Search for the cell housing the specified text and yield its (x, y) center coordinate. 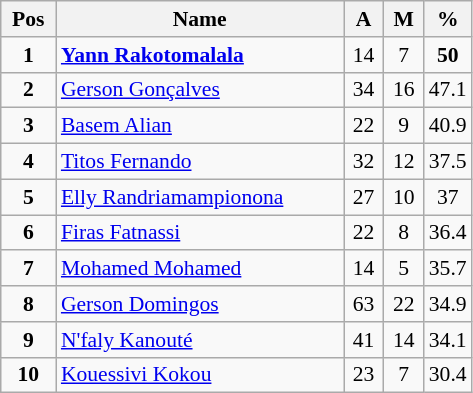
27 (364, 197)
2 (28, 90)
Kouessivi Kokou (200, 375)
A (364, 19)
35.7 (448, 269)
Name (200, 19)
34.1 (448, 340)
4 (28, 162)
36.4 (448, 233)
M (404, 19)
12 (404, 162)
% (448, 19)
Elly Randriamampionona (200, 197)
63 (364, 304)
Gerson Gonçalves (200, 90)
32 (364, 162)
Pos (28, 19)
Basem Alian (200, 126)
50 (448, 55)
Titos Fernando (200, 162)
Gerson Domingos (200, 304)
23 (364, 375)
Yann Rakotomalala (200, 55)
34 (364, 90)
30.4 (448, 375)
37.5 (448, 162)
N'faly Kanouté (200, 340)
41 (364, 340)
6 (28, 233)
47.1 (448, 90)
Firas Fatnassi (200, 233)
16 (404, 90)
3 (28, 126)
34.9 (448, 304)
1 (28, 55)
Mohamed Mohamed (200, 269)
40.9 (448, 126)
37 (448, 197)
